Detect which cell encompasses the target text, then output its (x, y) center coordinate. 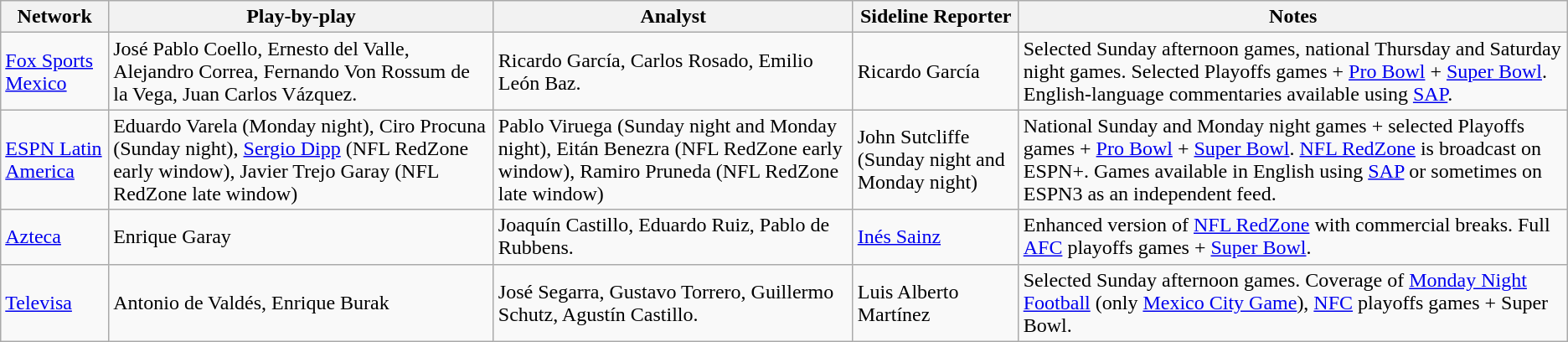
Fox Sports Mexico (55, 71)
Luis Alberto Martínez (936, 303)
Joaquín Castillo, Eduardo Ruiz, Pablo de Rubbens. (673, 236)
Play-by-play (302, 17)
Ricardo García, Carlos Rosado, Emilio León Baz. (673, 71)
Inés Sainz (936, 236)
José Segarra, Gustavo Torrero, Guillermo Schutz, Agustín Castillo. (673, 303)
John Sutcliffe (Sunday night and Monday night) (936, 159)
Sideline Reporter (936, 17)
Notes (1293, 17)
Eduardo Varela (Monday night), Ciro Procuna (Sunday night), Sergio Dipp (NFL RedZone early window), Javier Trejo Garay (NFL RedZone late window) (302, 159)
Enhanced version of NFL RedZone with commercial breaks. Full AFC playoffs games + Super Bowl. (1293, 236)
ESPN Latin America (55, 159)
Azteca (55, 236)
Pablo Viruega (Sunday night and Monday night), Eitán Benezra (NFL RedZone early window), Ramiro Pruneda (NFL RedZone late window) (673, 159)
Antonio de Valdés, Enrique Burak (302, 303)
Enrique Garay (302, 236)
Televisa (55, 303)
Network (55, 17)
Analyst (673, 17)
Selected Sunday afternoon games. Coverage of Monday Night Football (only Mexico City Game), NFC playoffs games + Super Bowl. (1293, 303)
Ricardo García (936, 71)
José Pablo Coello, Ernesto del Valle, Alejandro Correa, Fernando Von Rossum de la Vega, Juan Carlos Vázquez. (302, 71)
